Locate the cell with the specified text and output its [x, y] center coordinate. 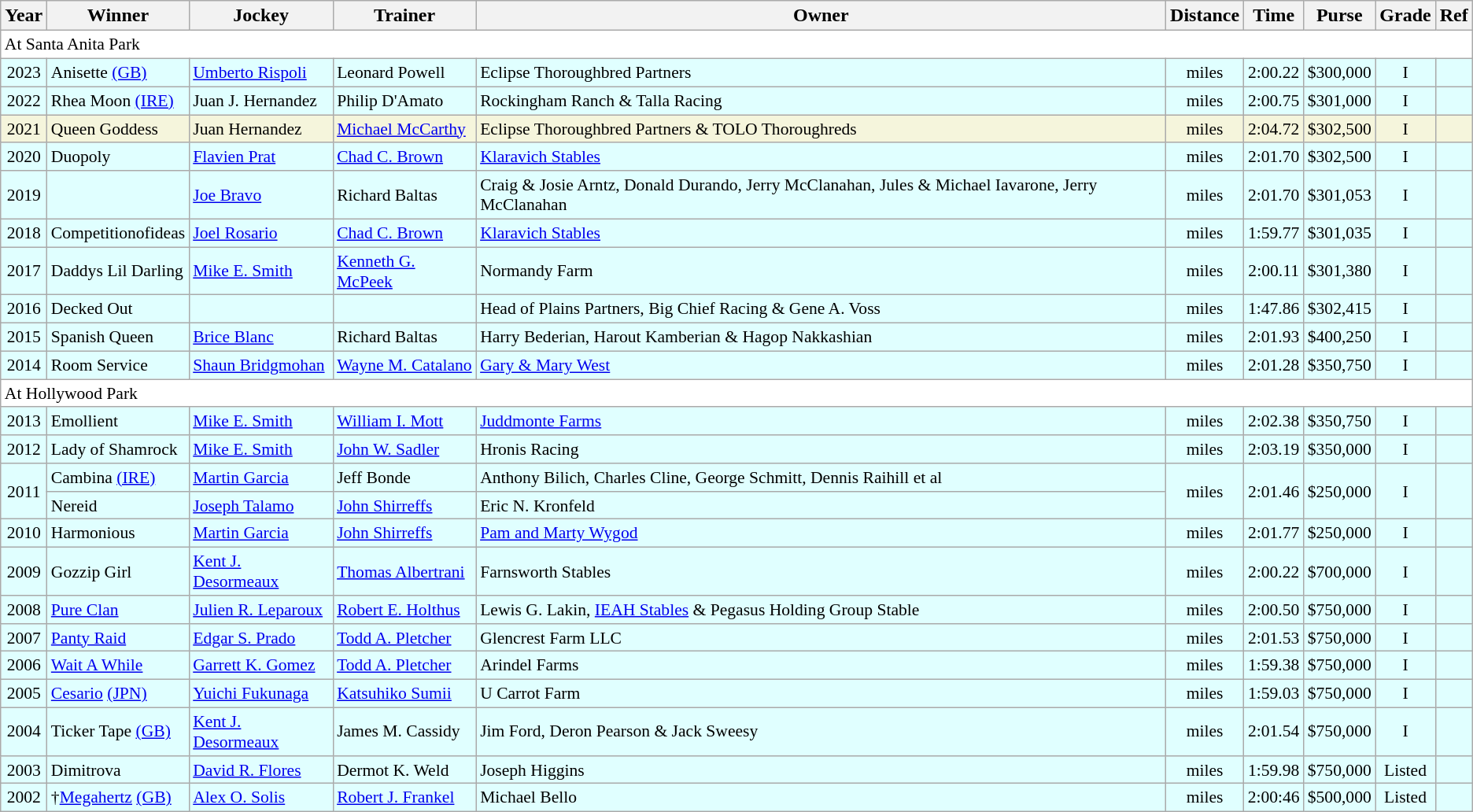
Normandy Farm [821, 271]
Distance [1205, 16]
2:01.54 [1274, 732]
James M. Cassidy [404, 732]
2:01.28 [1274, 365]
1:59.03 [1274, 693]
Eclipse Thoroughbred Partners & TOLO Thoroughreds [821, 129]
Rockingham Ranch & Talla Racing [821, 101]
2010 [24, 533]
2:02.38 [1274, 421]
Ticker Tape (GB) [118, 732]
Lewis G. Lakin, IEAH Stables & Pegasus Holding Group Stable [821, 610]
Ref [1454, 16]
Cambina (IRE) [118, 478]
William I. Mott [404, 421]
Umberto Rispoli [261, 72]
2:00.75 [1274, 101]
2:01.77 [1274, 533]
Jim Ford, Deron Pearson & Jack Sweesy [821, 732]
2007 [24, 637]
Panty Raid [118, 637]
Gary & Mary West [821, 365]
Eric N. Kronfeld [821, 505]
Brice Blanc [261, 337]
2:04.72 [1274, 129]
1:59.38 [1274, 666]
Kenneth G. McPeek [404, 271]
2:01.53 [1274, 637]
Arindel Farms [821, 666]
Michael McCarthy [404, 129]
Farnsworth Stables [821, 571]
2:00:46 [1274, 798]
Robert E. Holthus [404, 610]
Pure Clan [118, 610]
Dermot K. Weld [404, 770]
Hronis Racing [821, 449]
Philip D'Amato [404, 101]
Harmonious [118, 533]
Thomas Albertrani [404, 571]
Wait A While [118, 666]
Head of Plains Partners, Big Chief Racing & Gene A. Voss [821, 309]
Joe Bravo [261, 195]
David R. Flores [261, 770]
Craig & Josie Arntz, Donald Durando, Jerry McClanahan, Jules & Michael Iavarone, Jerry McClanahan [821, 195]
$700,000 [1339, 571]
Juan Hernandez [261, 129]
Flavien Prat [261, 157]
Juan J. Hernandez [261, 101]
2011 [24, 491]
Jockey [261, 16]
At Hollywood Park [736, 393]
2002 [24, 798]
Alex O. Solis [261, 798]
$302,415 [1339, 309]
Decked Out [118, 309]
2006 [24, 666]
Time [1274, 16]
2020 [24, 157]
$301,053 [1339, 195]
2:00.50 [1274, 610]
2015 [24, 337]
Duopoly [118, 157]
Leonard Powell [404, 72]
2018 [24, 233]
Anthony Bilich, Charles Cline, George Schmitt, Dennis Raihill et al [821, 478]
Michael Bello [821, 798]
Dimitrova [118, 770]
2012 [24, 449]
1:59.77 [1274, 233]
2023 [24, 72]
2009 [24, 571]
Robert J. Frankel [404, 798]
2021 [24, 129]
$300,000 [1339, 72]
Queen Goddess [118, 129]
Daddys Lil Darling [118, 271]
Julien R. Leparoux [261, 610]
2013 [24, 421]
Year [24, 16]
Cesario (JPN) [118, 693]
$301,035 [1339, 233]
$301,380 [1339, 271]
Joseph Talamo [261, 505]
$301,000 [1339, 101]
Juddmonte Farms [821, 421]
Gozzip Girl [118, 571]
Glencrest Farm LLC [821, 637]
2016 [24, 309]
Joseph Higgins [821, 770]
Pam and Marty Wygod [821, 533]
Winner [118, 16]
Garrett K. Gomez [261, 666]
2:01.93 [1274, 337]
U Carrot Farm [821, 693]
Purse [1339, 16]
$350,000 [1339, 449]
Wayne M. Catalano [404, 365]
$400,250 [1339, 337]
2:03.19 [1274, 449]
2017 [24, 271]
2003 [24, 770]
2014 [24, 365]
Shaun Bridgmohan [261, 365]
Eclipse Thoroughbred Partners [821, 72]
Katsuhiko Sumii [404, 693]
Trainer [404, 16]
Yuichi Fukunaga [261, 693]
2:01.46 [1274, 491]
Jeff Bonde [404, 478]
At Santa Anita Park [736, 45]
2008 [24, 610]
John W. Sadler [404, 449]
2005 [24, 693]
Lady of Shamrock [118, 449]
Harry Bederian, Harout Kamberian & Hagop Nakkashian [821, 337]
Owner [821, 16]
Edgar S. Prado [261, 637]
2:00.11 [1274, 271]
Nereid [118, 505]
2004 [24, 732]
Competitionofideas [118, 233]
†Megahertz (GB) [118, 798]
1:47.86 [1274, 309]
1:59.98 [1274, 770]
Grade [1405, 16]
Emollient [118, 421]
Room Service [118, 365]
Anisette (GB) [118, 72]
2022 [24, 101]
$500,000 [1339, 798]
Spanish Queen [118, 337]
Joel Rosario [261, 233]
2019 [24, 195]
Rhea Moon (IRE) [118, 101]
